For the text-containing cell, return its midpoint in [X, Y] coordinate format. 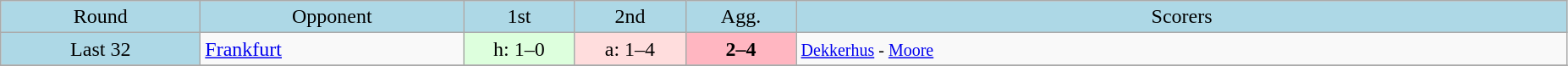
Opponent [332, 17]
Last 32 [101, 49]
1st [520, 17]
2–4 [741, 49]
Round [101, 17]
h: 1–0 [520, 49]
Dekkerhus - Moore [1181, 49]
Agg. [741, 17]
a: 1–4 [630, 49]
Scorers [1181, 17]
Frankfurt [332, 49]
2nd [630, 17]
